Find where the given text appears and provide that cell's center as [X, Y] coordinate. 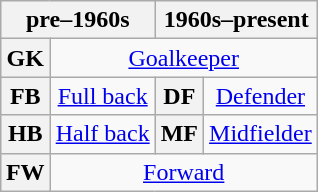
GK [25, 58]
MF [179, 134]
FW [25, 172]
Half back [102, 134]
Goalkeeper [184, 58]
Forward [184, 172]
1960s–present [236, 20]
pre–1960s [78, 20]
HB [25, 134]
FB [25, 96]
Full back [102, 96]
Midfielder [261, 134]
Defender [261, 96]
DF [179, 96]
